Pinpoint the cell where the given text exists, returning its [X, Y] midpoint coordinate. 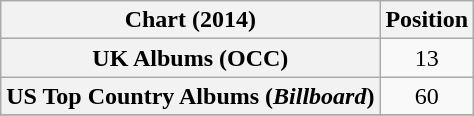
UK Albums (OCC) [190, 58]
US Top Country Albums (Billboard) [190, 96]
Chart (2014) [190, 20]
13 [427, 58]
60 [427, 96]
Position [427, 20]
